Find where the given text appears and provide that cell's center as [X, Y] coordinate. 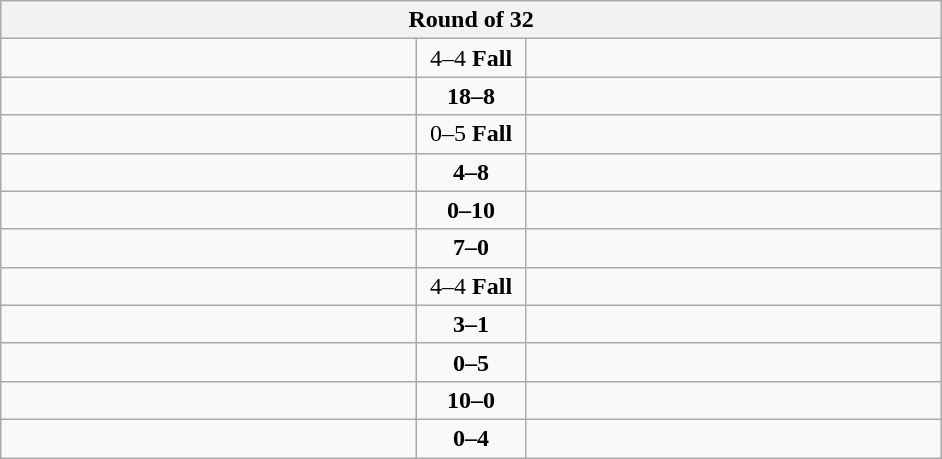
0–10 [472, 210]
18–8 [472, 96]
0–5 Fall [472, 134]
10–0 [472, 400]
3–1 [472, 324]
0–5 [472, 362]
4–8 [472, 172]
Round of 32 [472, 20]
7–0 [472, 248]
0–4 [472, 438]
